Determine the [x, y] coordinate at the center of the cell enclosing the given text.  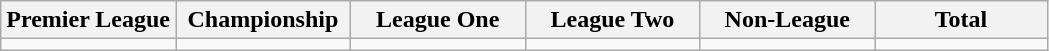
Total [962, 20]
Non-League [788, 20]
Premier League [88, 20]
League One [438, 20]
League Two [612, 20]
Championship [264, 20]
